Locate the cell with the specified text and output its (x, y) center coordinate. 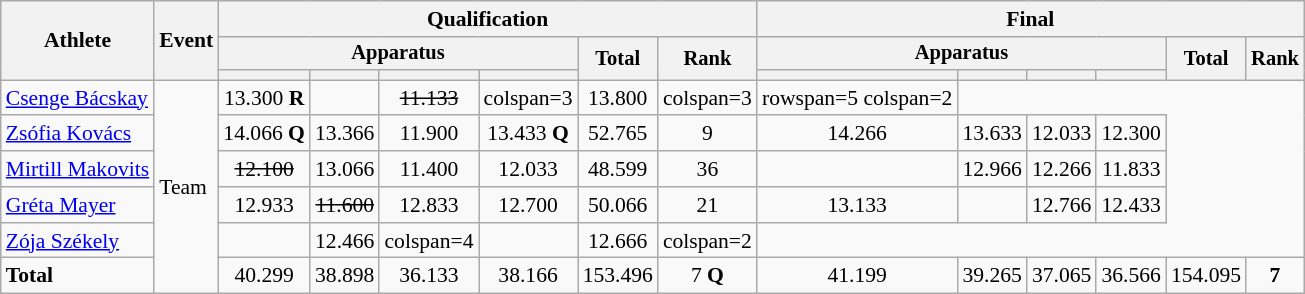
12.766 (1062, 205)
36 (708, 169)
12.933 (264, 205)
12.666 (618, 241)
Mirtill Makovits (78, 169)
13.633 (992, 134)
colspan=4 (428, 241)
9 (708, 134)
11.133 (428, 98)
Csenge Bácskay (78, 98)
52.765 (618, 134)
11.833 (1130, 169)
36.566 (1130, 276)
11.400 (428, 169)
41.199 (858, 276)
48.599 (618, 169)
154.095 (1206, 276)
12.100 (264, 169)
21 (708, 205)
153.496 (618, 276)
50.066 (618, 205)
Final (1030, 19)
13.066 (344, 169)
Event (186, 40)
colspan=2 (708, 241)
14.266 (858, 134)
Qualification (488, 19)
12.700 (528, 205)
12.433 (1130, 205)
Gréta Mayer (78, 205)
39.265 (992, 276)
Team (186, 187)
13.366 (344, 134)
38.898 (344, 276)
12.966 (992, 169)
Athlete (78, 40)
12.833 (428, 205)
7 (1275, 276)
38.166 (528, 276)
12.466 (344, 241)
11.600 (344, 205)
rowspan=5 colspan=2 (858, 98)
11.900 (428, 134)
13.133 (858, 205)
Zója Székely (78, 241)
14.066 Q (264, 134)
13.800 (618, 98)
36.133 (428, 276)
13.300 R (264, 98)
Zsófia Kovács (78, 134)
12.266 (1062, 169)
13.433 Q (528, 134)
7 Q (708, 276)
40.299 (264, 276)
12.300 (1130, 134)
37.065 (1062, 276)
